Return (X, Y) of the center of cell containing provided text 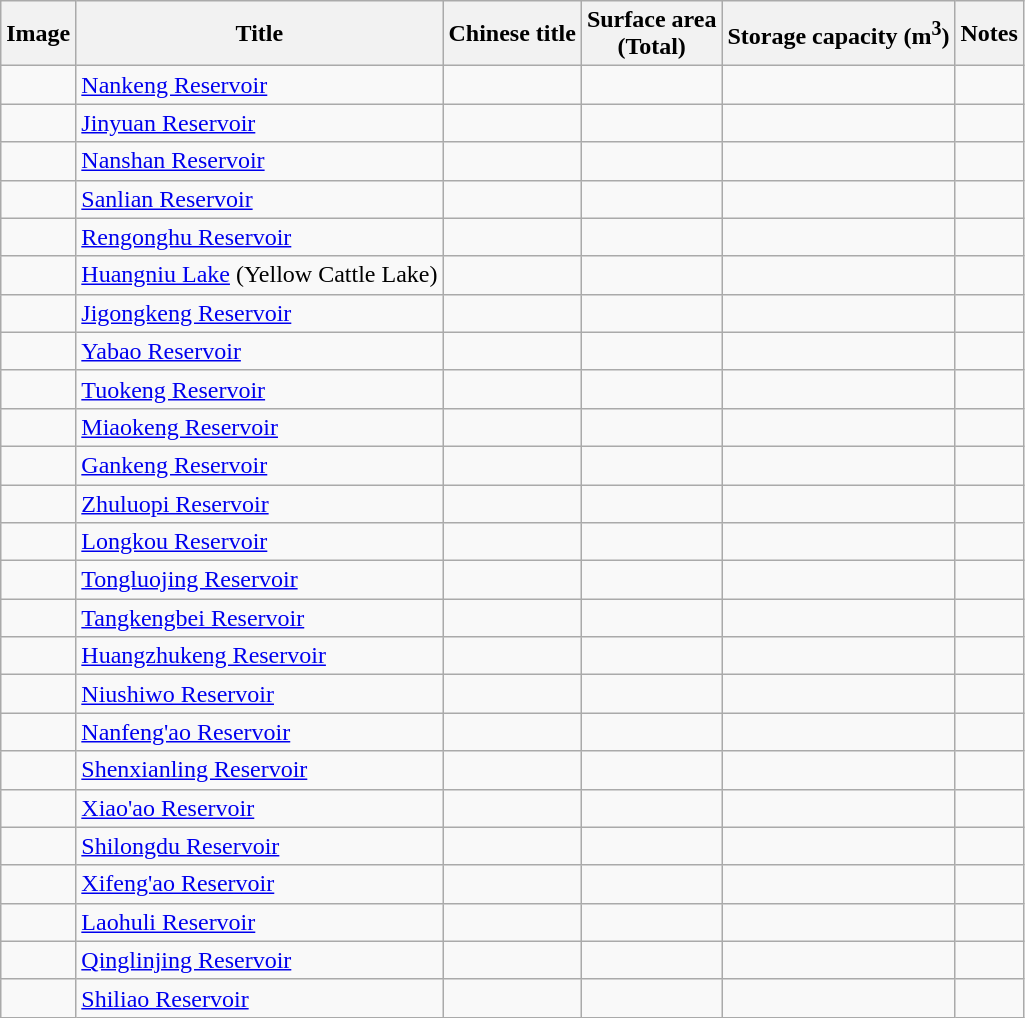
Tangkengbei Reservoir (260, 618)
Jinyuan Reservoir (260, 123)
Rengonghu Reservoir (260, 237)
Yabao Reservoir (260, 351)
Chinese title (512, 34)
Huangzhukeng Reservoir (260, 656)
Shiliao Reservoir (260, 998)
Image (38, 34)
Qinglinjing Reservoir (260, 960)
Storage capacity (m3) (838, 34)
Nankeng Reservoir (260, 85)
Shenxianling Reservoir (260, 770)
Title (260, 34)
Niushiwo Reservoir (260, 694)
Huangniu Lake (Yellow Cattle Lake) (260, 275)
Sanlian Reservoir (260, 199)
Xiao'ao Reservoir (260, 808)
Longkou Reservoir (260, 542)
Tuokeng Reservoir (260, 389)
Tongluojing Reservoir (260, 580)
Nanfeng'ao Reservoir (260, 732)
Notes (989, 34)
Xifeng'ao Reservoir (260, 884)
Nanshan Reservoir (260, 161)
Zhuluopi Reservoir (260, 503)
Gankeng Reservoir (260, 465)
Shilongdu Reservoir (260, 846)
Miaokeng Reservoir (260, 427)
Jigongkeng Reservoir (260, 313)
Laohuli Reservoir (260, 922)
Surface area(Total) (652, 34)
